Return the [x, y] coordinate for the center point of the cell that contains the specified text.  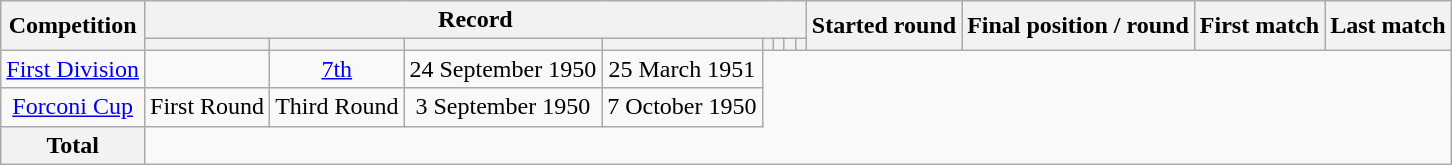
24 September 1950 [503, 69]
Competition [73, 26]
3 September 1950 [503, 107]
25 March 1951 [682, 69]
Started round [884, 26]
7 October 1950 [682, 107]
Last match [1388, 26]
7th [337, 69]
First Round [208, 107]
Final position / round [1078, 26]
Forconi Cup [73, 107]
Total [73, 145]
First match [1259, 26]
Record [476, 20]
First Division [73, 69]
Third Round [337, 107]
